Output the (X, Y) coordinate of the center of the cell containing the given text.  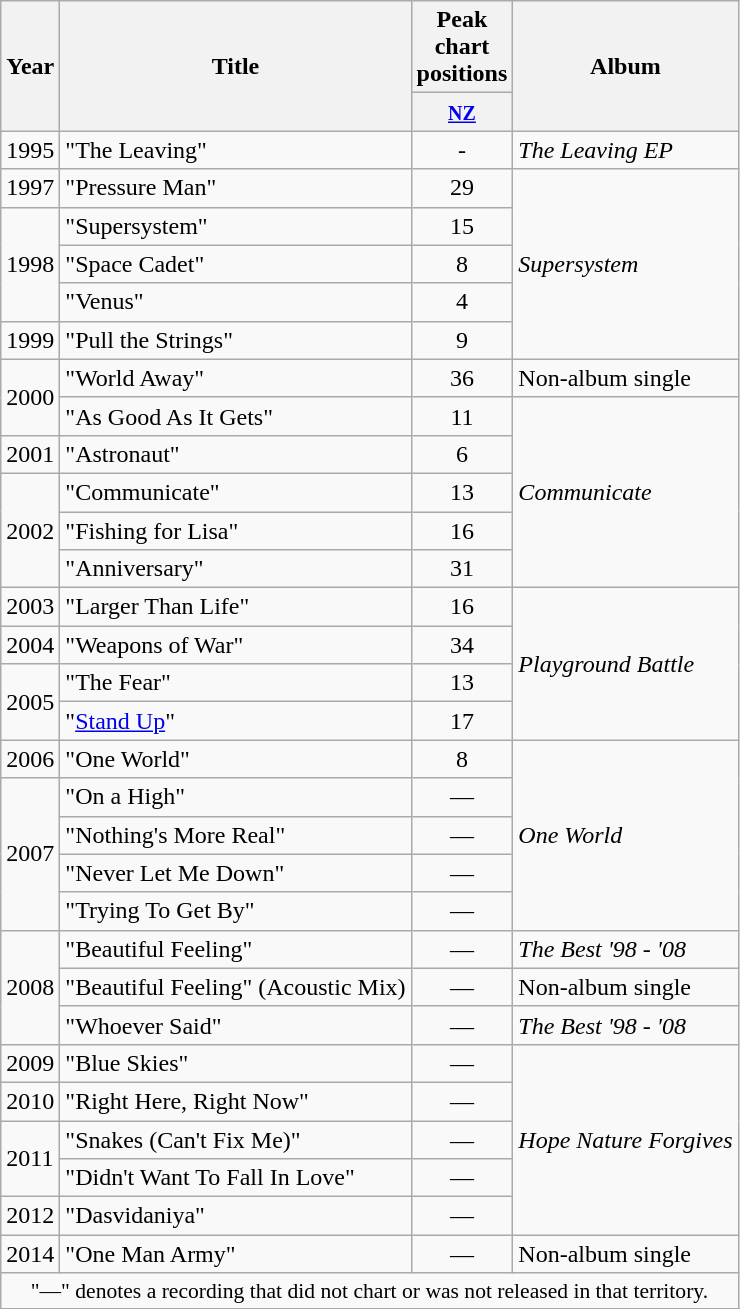
"Dasvidaniya" (236, 1216)
2002 (30, 530)
Hope Nature Forgives (626, 1139)
"The Leaving" (236, 150)
1998 (30, 264)
2001 (30, 454)
Peak chart positions (462, 47)
"Pressure Man" (236, 188)
"Weapons of War" (236, 645)
"Nothing's More Real" (236, 835)
"Stand Up" (236, 721)
9 (462, 340)
"—" denotes a recording that did not chart or was not released in that territory. (370, 1291)
2006 (30, 759)
2012 (30, 1216)
"World Away" (236, 378)
4 (462, 302)
"Venus" (236, 302)
- (462, 150)
The Leaving EP (626, 150)
2005 (30, 702)
"Never Let Me Down" (236, 873)
2000 (30, 397)
34 (462, 645)
2014 (30, 1254)
1995 (30, 150)
15 (462, 226)
"The Fear" (236, 683)
2008 (30, 987)
Supersystem (626, 264)
"On a High" (236, 797)
2011 (30, 1158)
"Beautiful Feeling" (Acoustic Mix) (236, 987)
"Right Here, Right Now" (236, 1101)
"One World" (236, 759)
17 (462, 721)
"Whoever Said" (236, 1025)
2007 (30, 854)
"Trying To Get By" (236, 911)
"Supersystem" (236, 226)
2009 (30, 1063)
"Pull the Strings" (236, 340)
Title (236, 66)
Album (626, 66)
31 (462, 569)
29 (462, 188)
"As Good As It Gets" (236, 416)
"Didn't Want To Fall In Love" (236, 1178)
"Anniversary" (236, 569)
2004 (30, 645)
2010 (30, 1101)
"Fishing for Lisa" (236, 531)
Communicate (626, 492)
"Blue Skies" (236, 1063)
"One Man Army" (236, 1254)
11 (462, 416)
"Snakes (Can't Fix Me)" (236, 1139)
NZ (462, 112)
6 (462, 454)
One World (626, 835)
"Space Cadet" (236, 264)
36 (462, 378)
"Larger Than Life" (236, 607)
"Astronaut" (236, 454)
"Beautiful Feeling" (236, 949)
"Communicate" (236, 492)
1999 (30, 340)
1997 (30, 188)
Playground Battle (626, 664)
Year (30, 66)
2003 (30, 607)
